Search for the cell housing the specified text and yield its [x, y] center coordinate. 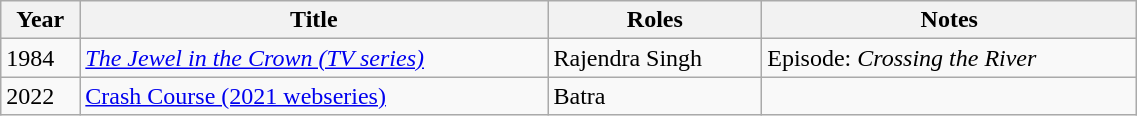
Roles [655, 20]
Episode: Crossing the River [950, 58]
Batra [655, 96]
Notes [950, 20]
Rajendra Singh [655, 58]
The Jewel in the Crown (TV series) [314, 58]
Title [314, 20]
Crash Course (2021 webseries) [314, 96]
1984 [40, 58]
2022 [40, 96]
Year [40, 20]
